Detect which cell encompasses the target text, then output its [X, Y] center coordinate. 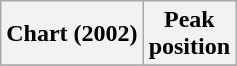
Peakposition [189, 34]
Chart (2002) [72, 34]
